Provide the [X, Y] coordinate of the cell's center where the given text is located.  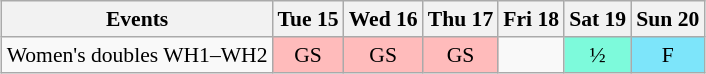
Women's doubles WH1–WH2 [138, 54]
½ [598, 54]
Events [138, 19]
Sun 20 [668, 19]
Fri 18 [531, 19]
Wed 16 [384, 19]
Sat 19 [598, 19]
Thu 17 [461, 19]
Tue 15 [308, 19]
F [668, 54]
